Determine the (x, y) coordinate at the center of the cell enclosing the given text.  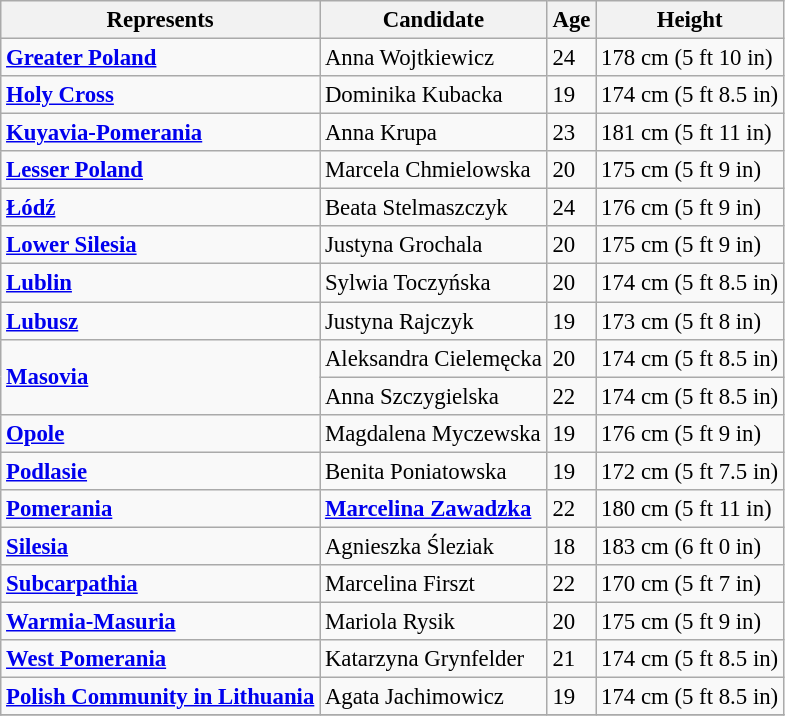
Agnieszka Śleziak (434, 546)
18 (572, 546)
181 cm (5 ft 11 in) (690, 133)
Age (572, 20)
172 cm (5 ft 7.5 in) (690, 471)
21 (572, 659)
23 (572, 133)
Sylwia Toczyńska (434, 283)
Silesia (160, 546)
Pomerania (160, 509)
Justyna Grochala (434, 245)
Lubusz (160, 321)
Marcela Chmielowska (434, 170)
Polish Community in Lithuania (160, 697)
Warmia-Masuria (160, 621)
Subcarpathia (160, 584)
Katarzyna Grynfelder (434, 659)
170 cm (5 ft 7 in) (690, 584)
West Pomerania (160, 659)
Anna Wojtkiewicz (434, 58)
Lublin (160, 283)
Łódź (160, 208)
Mariola Rysik (434, 621)
Represents (160, 20)
Lower Silesia (160, 245)
Aleksandra Cielemęcka (434, 358)
Candidate (434, 20)
Beata Stelmaszczyk (434, 208)
Greater Poland (160, 58)
Benita Poniatowska (434, 471)
Holy Cross (160, 95)
Justyna Rajczyk (434, 321)
Opole (160, 433)
Lesser Poland (160, 170)
Height (690, 20)
183 cm (6 ft 0 in) (690, 546)
Masovia (160, 376)
Kuyavia-Pomerania (160, 133)
Dominika Kubacka (434, 95)
Magdalena Myczewska (434, 433)
Agata Jachimowicz (434, 697)
180 cm (5 ft 11 in) (690, 509)
Anna Szczygielska (434, 396)
173 cm (5 ft 8 in) (690, 321)
Marcelina Firszt (434, 584)
178 cm (5 ft 10 in) (690, 58)
Marcelina Zawadzka (434, 509)
Podlasie (160, 471)
Anna Krupa (434, 133)
